Provide the (x, y) coordinate of the cell's center where the given text is located.  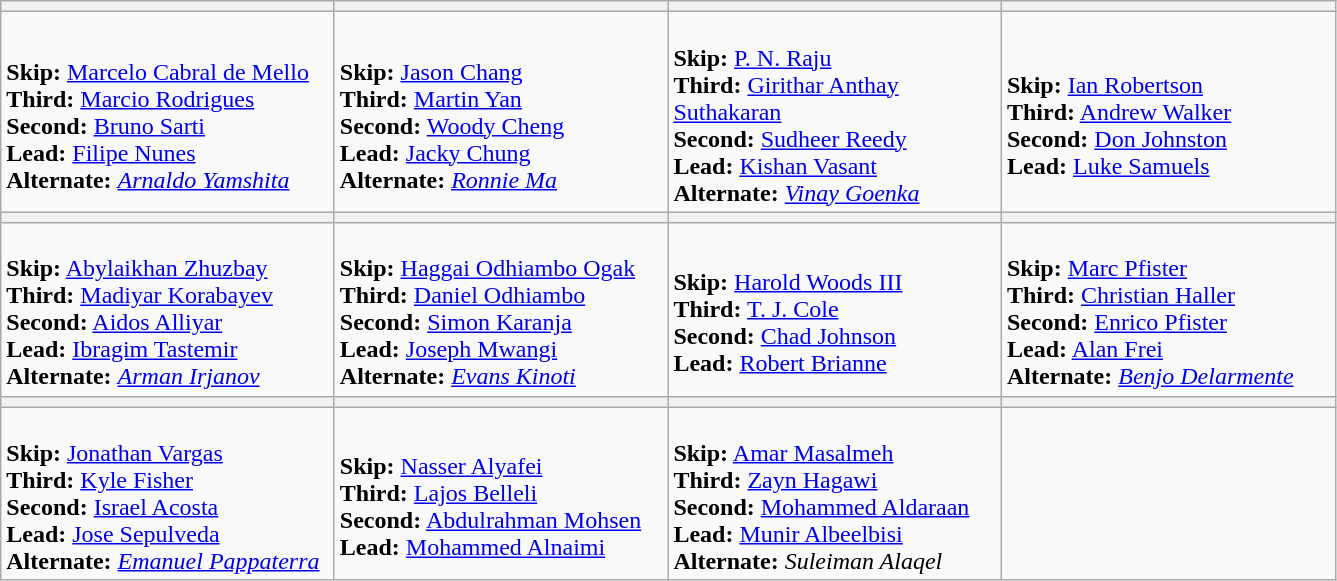
Skip: P. N. Raju Third: Girithar Anthay Suthakaran Second: Sudheer Reedy Lead: Kishan Vasant Alternate: Vinay Goenka (835, 112)
Skip: Marc Pfister Third: Christian Haller Second: Enrico Pfister Lead: Alan Frei Alternate: Benjo Delarmente (1168, 310)
Skip: Abylaikhan Zhuzbay Third: Madiyar Korabayev Second: Aidos Alliyar Lead: Ibragim Tastemir Alternate: Arman Irjanov (168, 310)
Skip: Ian Robertson Third: Andrew Walker Second: Don Johnston Lead: Luke Samuels (1168, 112)
Skip: Marcelo Cabral de Mello Third: Marcio Rodrigues Second: Bruno Sarti Lead: Filipe Nunes Alternate: Arnaldo Yamshita (168, 112)
Skip: Haggai Odhiambo Ogak Third: Daniel Odhiambo Second: Simon Karanja Lead: Joseph Mwangi Alternate: Evans Kinoti (501, 310)
Skip: Harold Woods III Third: T. J. Cole Second: Chad Johnson Lead: Robert Brianne (835, 310)
Skip: Amar Masalmeh Third: Zayn Hagawi Second: Mohammed Aldaraan Lead: Munir Albeelbisi Alternate: Suleiman Alaqel (835, 494)
Skip: Jason Chang Third: Martin Yan Second: Woody Cheng Lead: Jacky Chung Alternate: Ronnie Ma (501, 112)
Skip: Nasser Alyafei Third: Lajos Belleli Second: Abdulrahman Mohsen Lead: Mohammed Alnaimi (501, 494)
Skip: Jonathan Vargas Third: Kyle Fisher Second: Israel Acosta Lead: Jose Sepulveda Alternate: Emanuel Pappaterra (168, 494)
